Pinpoint the cell where the given text exists, returning its (X, Y) midpoint coordinate. 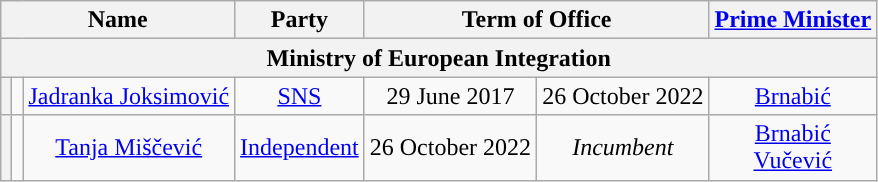
29 June 2017 (450, 96)
Tanja Miščević (129, 148)
Jadranka Joksimović (129, 96)
SNS (300, 96)
Party (300, 20)
Brnabić (793, 96)
Term of Office (536, 20)
Ministry of European Integration (439, 58)
Name (118, 20)
Incumbent (623, 148)
Prime Minister (793, 20)
Brnabić Vučević (793, 148)
Independent (300, 148)
